Return (x, y) of the center of cell containing provided text 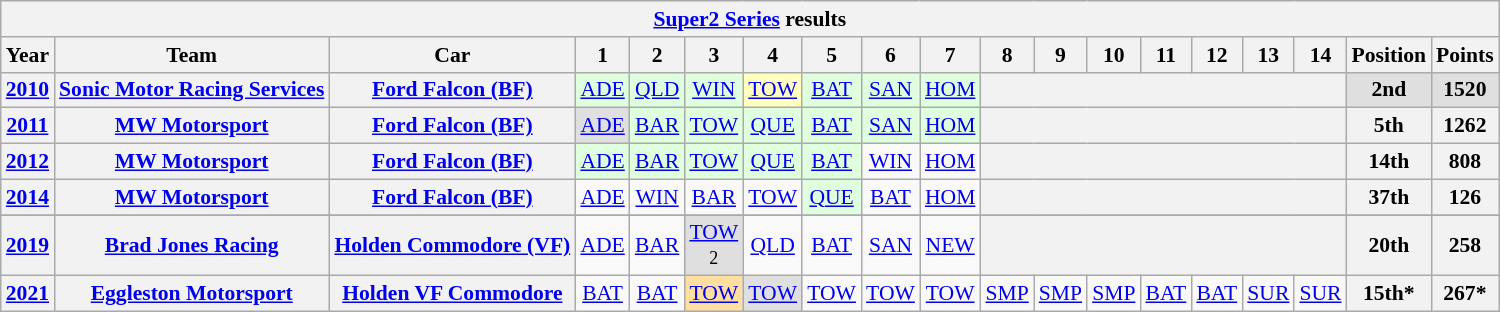
Eggleston Motorsport (192, 294)
6 (890, 55)
Holden VF Commodore (452, 294)
8 (1006, 55)
15th* (1389, 294)
12 (1216, 55)
808 (1465, 162)
1262 (1465, 126)
2021 (28, 294)
Car (452, 55)
Team (192, 55)
14 (1320, 55)
Holden Commodore (VF) (452, 246)
13 (1268, 55)
2nd (1389, 90)
20th (1389, 246)
Super2 Series results (750, 19)
Brad Jones Racing (192, 246)
NEW (950, 246)
1 (602, 55)
2019 (28, 246)
Year (28, 55)
2012 (28, 162)
Sonic Motor Racing Services (192, 90)
258 (1465, 246)
9 (1060, 55)
126 (1465, 197)
267* (1465, 294)
1520 (1465, 90)
Position (1389, 55)
2 (658, 55)
37th (1389, 197)
7 (950, 55)
3 (714, 55)
2011 (28, 126)
2010 (28, 90)
5 (832, 55)
14th (1389, 162)
4 (772, 55)
TOW2 (714, 246)
5th (1389, 126)
11 (1166, 55)
Points (1465, 55)
2014 (28, 197)
10 (1114, 55)
